Pinpoint the cell where the given text exists, returning its (x, y) midpoint coordinate. 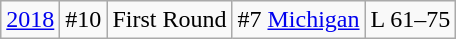
First Round (170, 20)
#7 Michigan (298, 20)
2018 (30, 20)
L 61–75 (410, 20)
#10 (84, 20)
